Determine the (X, Y) coordinate at the center of the cell enclosing the given text.  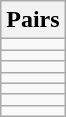
Pairs (33, 20)
